Identify which cell holds the provided text, then report its (X, Y) central coordinate. 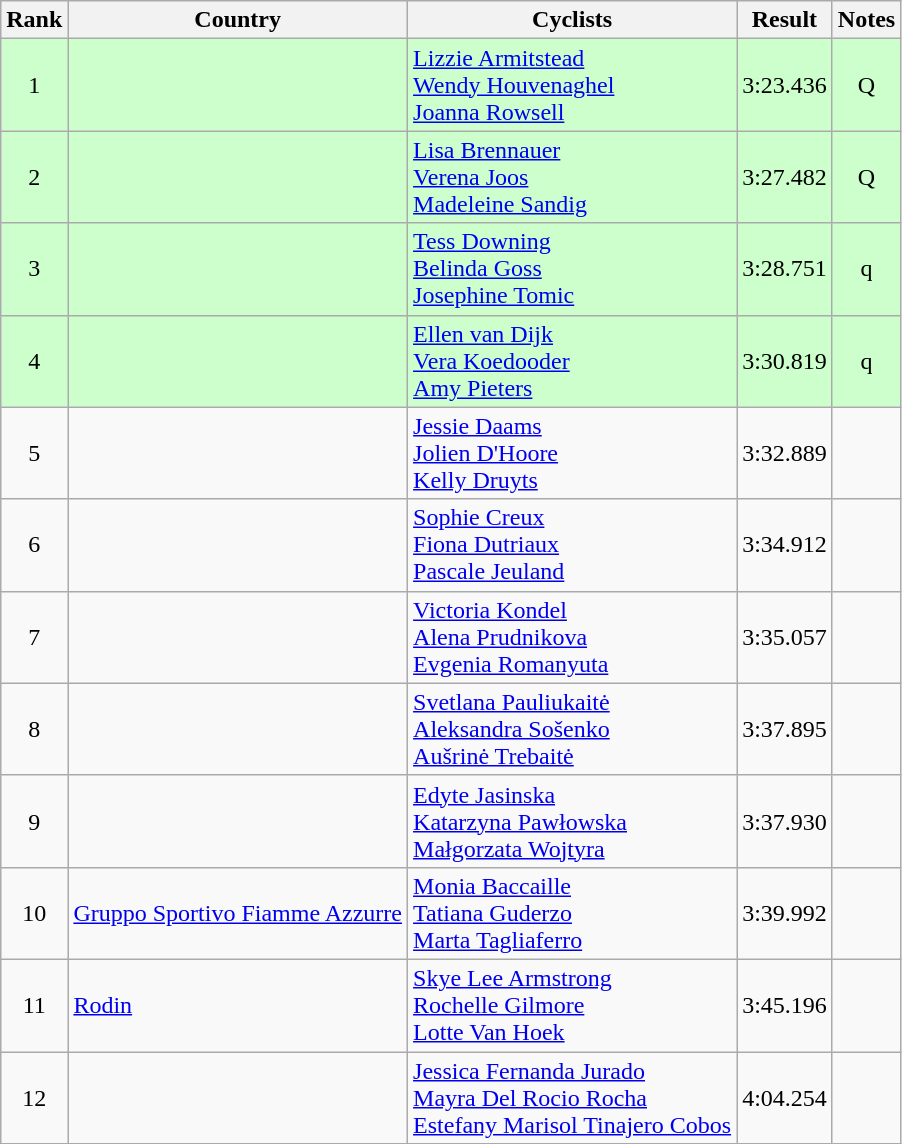
Rank (34, 20)
3:28.751 (785, 269)
3:27.482 (785, 177)
Gruppo Sportivo Fiamme Azzurre (238, 913)
1 (34, 85)
Svetlana PauliukaitėAleksandra SošenkoAušrinė Trebaitė (572, 729)
Edyte JasinskaKatarzyna PawłowskaMałgorzata Wojtyra (572, 821)
3:37.930 (785, 821)
3:23.436 (785, 85)
4 (34, 361)
3:30.819 (785, 361)
3:34.912 (785, 545)
Monia BaccailleTatiana GuderzoMarta Tagliaferro (572, 913)
Jessie DaamsJolien D'HooreKelly Druyts (572, 453)
Sophie CreuxFiona DutriauxPascale Jeuland (572, 545)
5 (34, 453)
Lisa BrennauerVerena JoosMadeleine Sandig (572, 177)
Rodin (238, 1005)
Skye Lee ArmstrongRochelle GilmoreLotte Van Hoek (572, 1005)
3:35.057 (785, 637)
7 (34, 637)
Result (785, 20)
Ellen van DijkVera KoedooderAmy Pieters (572, 361)
3:32.889 (785, 453)
3:37.895 (785, 729)
9 (34, 821)
Country (238, 20)
3 (34, 269)
4:04.254 (785, 1098)
10 (34, 913)
Notes (866, 20)
3:39.992 (785, 913)
Lizzie ArmitsteadWendy HouvenaghelJoanna Rowsell (572, 85)
8 (34, 729)
3:45.196 (785, 1005)
6 (34, 545)
Cyclists (572, 20)
11 (34, 1005)
2 (34, 177)
12 (34, 1098)
Jessica Fernanda JuradoMayra Del Rocio RochaEstefany Marisol Tinajero Cobos (572, 1098)
Tess DowningBelinda GossJosephine Tomic (572, 269)
Victoria KondelAlena PrudnikovaEvgenia Romanyuta (572, 637)
